Capture the cell that displays the provided text and extract its [X, Y] central coordinate. 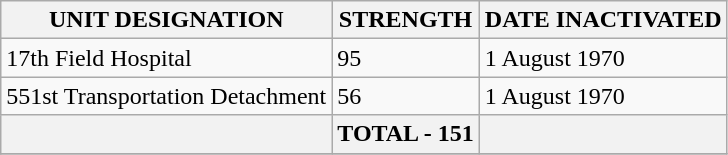
DATE INACTIVATED [603, 20]
STRENGTH [406, 20]
95 [406, 58]
TOTAL - 151 [406, 134]
17th Field Hospital [166, 58]
551st Transportation Detachment [166, 96]
56 [406, 96]
UNIT DESIGNATION [166, 20]
